For the text-containing cell, return its midpoint in (X, Y) coordinate format. 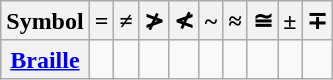
≮ (184, 21)
± (290, 21)
= (102, 21)
Braille (45, 59)
~ (211, 21)
∓ (318, 21)
Symbol (45, 21)
≠ (126, 21)
≯ (154, 21)
≈ (235, 21)
≅ (262, 21)
